Return [x, y] of the center of cell containing provided text 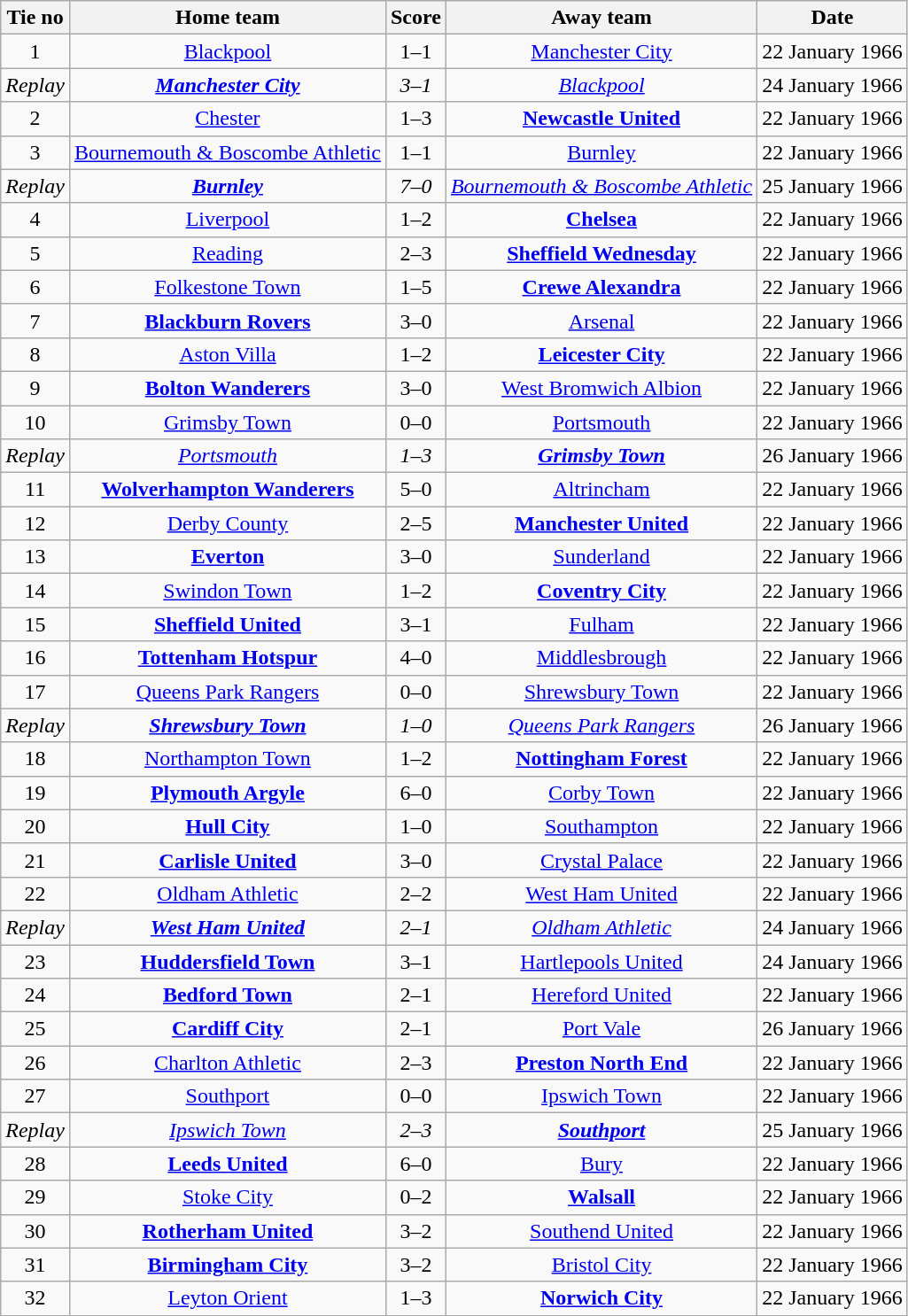
Southampton [601, 826]
7 [35, 321]
Folkestone Town [227, 287]
16 [35, 658]
Bristol City [601, 1265]
13 [35, 557]
5 [35, 253]
Rotherham United [227, 1231]
15 [35, 624]
8 [35, 354]
4 [35, 220]
Hereford United [601, 995]
2 [35, 119]
27 [35, 1096]
12 [35, 523]
Arsenal [601, 321]
25 [35, 1029]
Home team [227, 18]
Carlisle United [227, 860]
Leeds United [227, 1164]
Leyton Orient [227, 1298]
Manchester United [601, 523]
Chester [227, 119]
Crystal Palace [601, 860]
17 [35, 692]
Away team [601, 18]
23 [35, 961]
Derby County [227, 523]
32 [35, 1298]
7–0 [415, 186]
Hull City [227, 826]
Leicester City [601, 354]
1 [35, 51]
24 [35, 995]
Swindon Town [227, 591]
26 [35, 1063]
Bury [601, 1164]
Walsall [601, 1197]
30 [35, 1231]
Birmingham City [227, 1265]
29 [35, 1197]
Sheffield United [227, 624]
Liverpool [227, 220]
Stoke City [227, 1197]
Bolton Wanderers [227, 388]
2–5 [415, 523]
Altrincham [601, 490]
Newcastle United [601, 119]
Preston North End [601, 1063]
Coventry City [601, 591]
Reading [227, 253]
Date [833, 18]
Sheffield Wednesday [601, 253]
28 [35, 1164]
Middlesbrough [601, 658]
Bedford Town [227, 995]
19 [35, 793]
11 [35, 490]
Norwich City [601, 1298]
10 [35, 422]
6 [35, 287]
5–0 [415, 490]
Cardiff City [227, 1029]
Hartlepools United [601, 961]
Chelsea [601, 220]
Charlton Athletic [227, 1063]
Blackburn Rovers [227, 321]
Nottingham Forest [601, 759]
Score [415, 18]
20 [35, 826]
2–2 [415, 894]
9 [35, 388]
1–5 [415, 287]
Northampton Town [227, 759]
Aston Villa [227, 354]
Corby Town [601, 793]
Tie no [35, 18]
4–0 [415, 658]
Port Vale [601, 1029]
Everton [227, 557]
Plymouth Argyle [227, 793]
3 [35, 152]
Fulham [601, 624]
22 [35, 894]
Huddersfield Town [227, 961]
14 [35, 591]
West Bromwich Albion [601, 388]
Wolverhampton Wanderers [227, 490]
21 [35, 860]
Sunderland [601, 557]
18 [35, 759]
0–2 [415, 1197]
Tottenham Hotspur [227, 658]
Crewe Alexandra [601, 287]
Southend United [601, 1231]
31 [35, 1265]
